Capture the cell that displays the provided text and extract its (x, y) central coordinate. 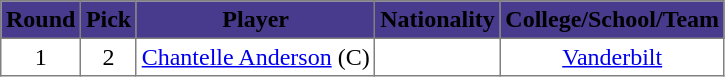
Player (255, 20)
Chantelle Anderson (C) (255, 57)
2 (109, 57)
Pick (109, 20)
College/School/Team (612, 20)
Round (41, 20)
Vanderbilt (612, 57)
1 (41, 57)
Nationality (438, 20)
